Capture the cell that displays the provided text and extract its (x, y) central coordinate. 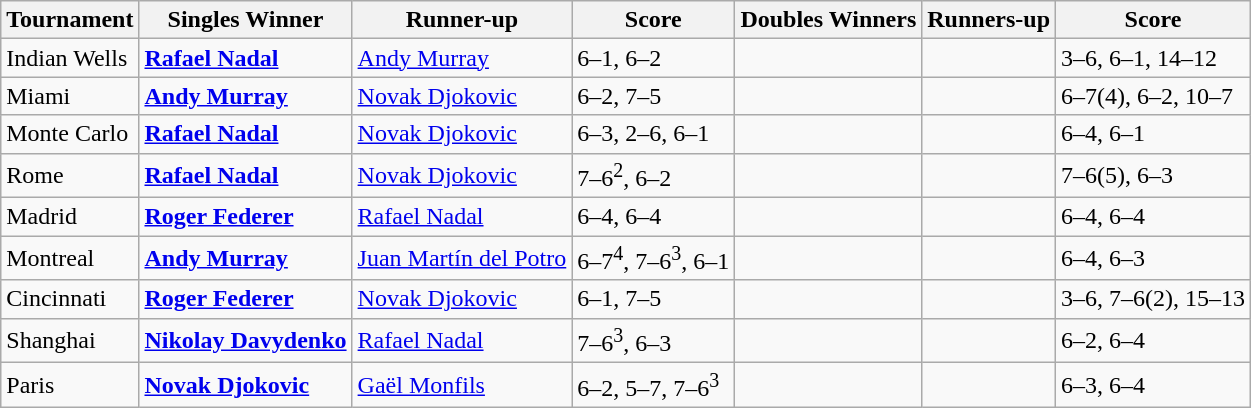
6–3, 6–4 (1154, 386)
3–6, 7–6(2), 15–13 (1154, 299)
Monte Carlo (70, 134)
Runner-up (462, 20)
6–7(4), 6–2, 10–7 (1154, 96)
7–62, 6–2 (654, 176)
Cincinnati (70, 299)
Indian Wells (70, 58)
7–6(5), 6–3 (1154, 176)
6–2, 5–7, 7–63 (654, 386)
Runners-up (989, 20)
6–1, 6–2 (654, 58)
Singles Winner (246, 20)
Shanghai (70, 340)
7–63, 6–3 (654, 340)
Paris (70, 386)
6–4, 6–3 (1154, 258)
Madrid (70, 217)
6–2, 7–5 (654, 96)
Tournament (70, 20)
3–6, 6–1, 14–12 (1154, 58)
Miami (70, 96)
6–1, 7–5 (654, 299)
Doubles Winners (828, 20)
Nikolay Davydenko (246, 340)
6–4, 6–1 (1154, 134)
6–3, 2–6, 6–1 (654, 134)
Juan Martín del Potro (462, 258)
6–2, 6–4 (1154, 340)
Montreal (70, 258)
6–74, 7–63, 6–1 (654, 258)
Rome (70, 176)
Gaël Monfils (462, 386)
